Capture the cell that displays the provided text and extract its [X, Y] central coordinate. 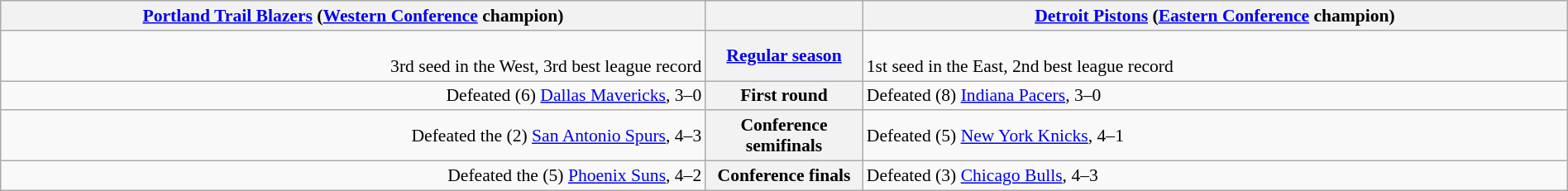
Portland Trail Blazers (Western Conference champion) [354, 16]
Defeated (5) New York Knicks, 4–1 [1216, 136]
Defeated (3) Chicago Bulls, 4–3 [1216, 176]
First round [784, 96]
Regular season [784, 56]
Defeated the (2) San Antonio Spurs, 4–3 [354, 136]
1st seed in the East, 2nd best league record [1216, 56]
Defeated (6) Dallas Mavericks, 3–0 [354, 96]
Detroit Pistons (Eastern Conference champion) [1216, 16]
Conference finals [784, 176]
Conference semifinals [784, 136]
Defeated (8) Indiana Pacers, 3–0 [1216, 96]
Defeated the (5) Phoenix Suns, 4–2 [354, 176]
3rd seed in the West, 3rd best league record [354, 56]
